From the cell containing the given text, extract its center point as (x, y) coordinate. 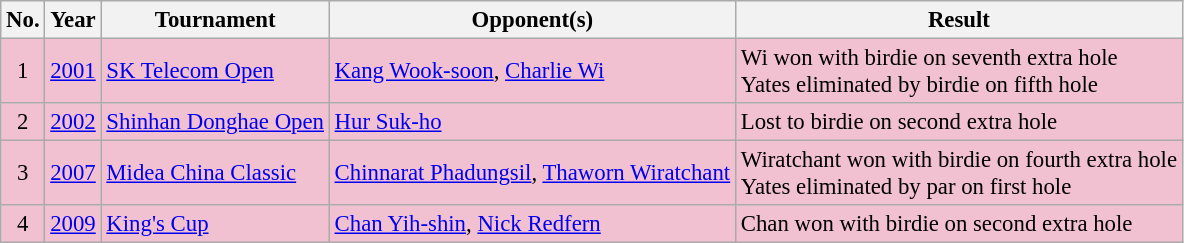
Hur Suk-ho (532, 122)
2009 (73, 224)
Chan won with birdie on second extra hole (958, 224)
Chinnarat Phadungsil, Thaworn Wiratchant (532, 174)
No. (23, 20)
Result (958, 20)
SK Telecom Open (215, 72)
3 (23, 174)
2007 (73, 174)
King's Cup (215, 224)
Tournament (215, 20)
Chan Yih-shin, Nick Redfern (532, 224)
1 (23, 72)
Year (73, 20)
2 (23, 122)
2001 (73, 72)
Shinhan Donghae Open (215, 122)
Wiratchant won with birdie on fourth extra holeYates eliminated by par on first hole (958, 174)
Kang Wook-soon, Charlie Wi (532, 72)
Opponent(s) (532, 20)
Wi won with birdie on seventh extra holeYates eliminated by birdie on fifth hole (958, 72)
4 (23, 224)
Lost to birdie on second extra hole (958, 122)
2002 (73, 122)
Midea China Classic (215, 174)
